Identify which cell holds the provided text, then report its (X, Y) central coordinate. 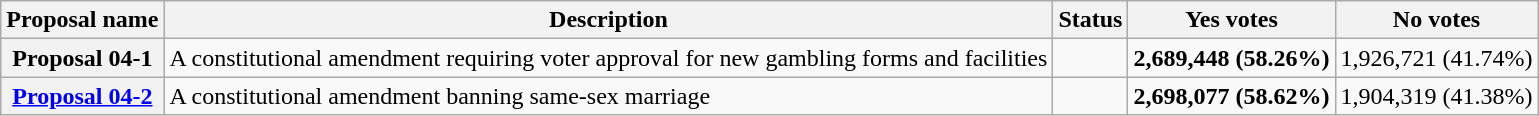
A constitutional amendment banning same-sex marriage (608, 96)
No votes (1436, 20)
Status (1090, 20)
1,904,319 (41.38%) (1436, 96)
1,926,721 (41.74%) (1436, 58)
Proposal name (82, 20)
A constitutional amendment requiring voter approval for new gambling forms and facilities (608, 58)
Proposal 04-1 (82, 58)
2,689,448 (58.26%) (1232, 58)
Description (608, 20)
Proposal 04-2 (82, 96)
2,698,077 (58.62%) (1232, 96)
Yes votes (1232, 20)
